Locate the cell with the specified text and output its [X, Y] center coordinate. 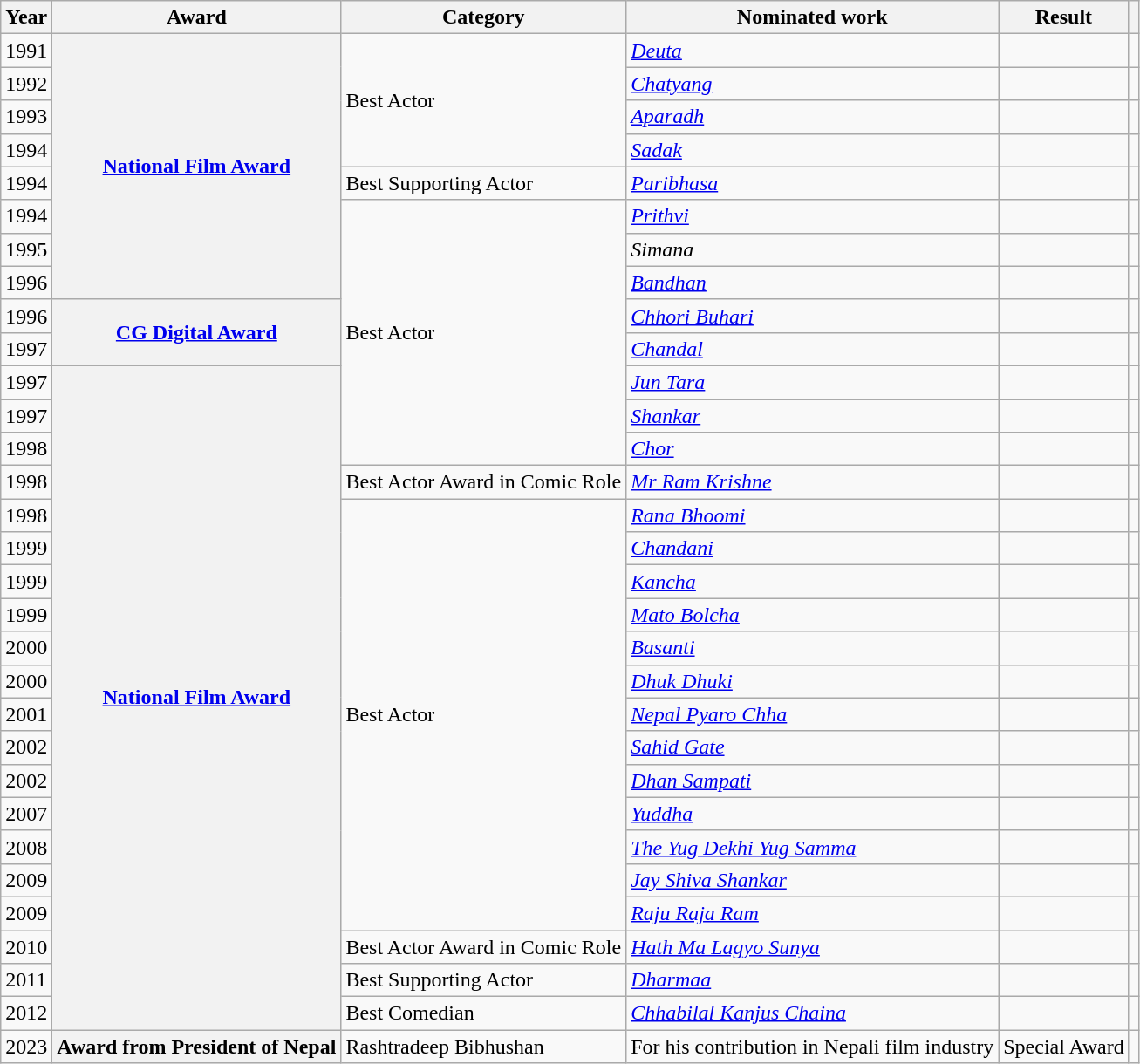
Dhan Sampati [813, 781]
Kancha [813, 582]
CG Digital Award [197, 332]
Chor [813, 449]
Rashtradeep Bibhushan [483, 1047]
Year [26, 17]
Chhabilal Kanjus Chaina [813, 1013]
Chatyang [813, 84]
Shankar [813, 416]
Aparadh [813, 117]
Mato Bolcha [813, 615]
Dharmaa [813, 980]
Best Comedian [483, 1013]
Chandal [813, 349]
Prithvi [813, 216]
Nominated work [813, 17]
2007 [26, 814]
2010 [26, 946]
1991 [26, 51]
Result [1064, 17]
The Yug Dekhi Yug Samma [813, 847]
1993 [26, 117]
Jun Tara [813, 382]
Chhori Buhari [813, 316]
Chandani [813, 549]
1995 [26, 249]
Sadak [813, 150]
Rana Bhoomi [813, 515]
Jay Shiva Shankar [813, 880]
Deuta [813, 51]
Dhuk Dhuki [813, 681]
Paribhasa [813, 183]
Basanti [813, 648]
Simana [813, 249]
1992 [26, 84]
Raju Raja Ram [813, 913]
Yuddha [813, 814]
Nepal Pyaro Chha [813, 714]
Category [483, 17]
Special Award [1064, 1047]
2008 [26, 847]
Award from President of Nepal [197, 1047]
Sahid Gate [813, 747]
Hath Ma Lagyo Sunya [813, 946]
Bandhan [813, 283]
Mr Ram Krishne [813, 482]
2023 [26, 1047]
For his contribution in Nepali film industry [813, 1047]
Award [197, 17]
2012 [26, 1013]
2001 [26, 714]
2011 [26, 980]
